Detect which cell encompasses the target text, then output its (X, Y) center coordinate. 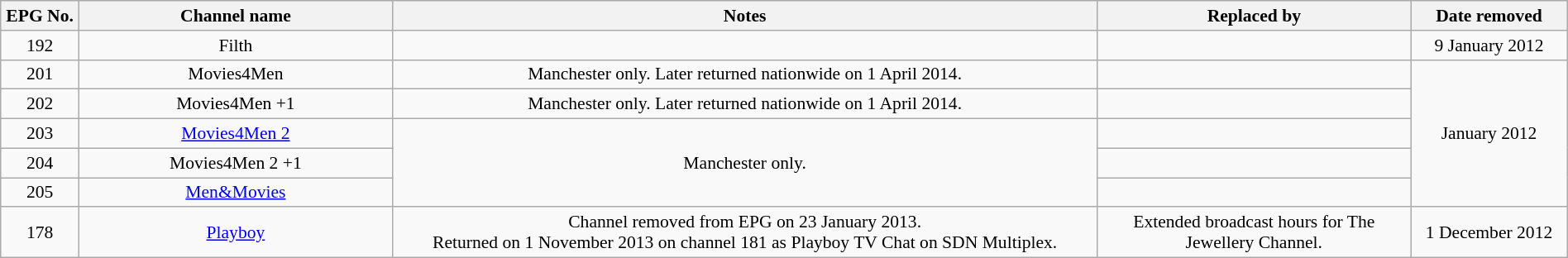
Date removed (1489, 16)
Notes (744, 16)
January 2012 (1489, 133)
Playboy (235, 233)
Extended broadcast hours for The Jewellery Channel. (1254, 233)
201 (40, 74)
Movies4Men (235, 74)
Men&Movies (235, 193)
Replaced by (1254, 16)
204 (40, 163)
1 December 2012 (1489, 233)
178 (40, 233)
205 (40, 193)
Movies4Men +1 (235, 104)
9 January 2012 (1489, 45)
Manchester only. (744, 164)
203 (40, 134)
Channel removed from EPG on 23 January 2013.Returned on 1 November 2013 on channel 181 as Playboy TV Chat on SDN Multiplex. (744, 233)
Movies4Men 2 (235, 134)
Channel name (235, 16)
EPG No. (40, 16)
Movies4Men 2 +1 (235, 163)
Filth (235, 45)
192 (40, 45)
202 (40, 104)
